Scan for the cell matching the given text and deliver its [X, Y] coordinate at center. 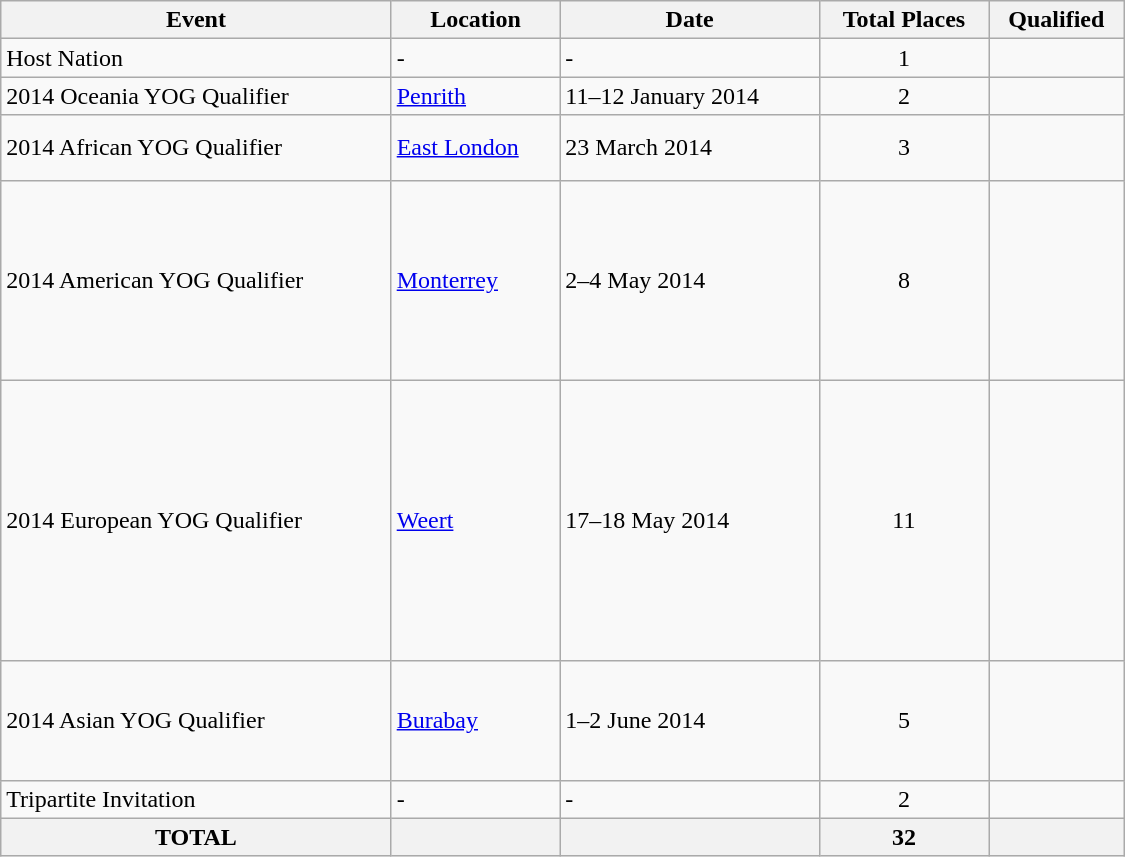
Qualified [1056, 20]
TOTAL [196, 837]
23 March 2014 [690, 148]
11–12 January 2014 [690, 96]
2014 American YOG Qualifier [196, 280]
2–4 May 2014 [690, 280]
East London [476, 148]
8 [904, 280]
5 [904, 720]
Burabay [476, 720]
Weert [476, 520]
Tripartite Invitation [196, 799]
11 [904, 520]
Date [690, 20]
1–2 June 2014 [690, 720]
Monterrey [476, 280]
2014 Oceania YOG Qualifier [196, 96]
32 [904, 837]
2014 African YOG Qualifier [196, 148]
Location [476, 20]
Event [196, 20]
3 [904, 148]
Host Nation [196, 58]
Total Places [904, 20]
17–18 May 2014 [690, 520]
2014 European YOG Qualifier [196, 520]
2014 Asian YOG Qualifier [196, 720]
Penrith [476, 96]
1 [904, 58]
